For the text-containing cell, return its midpoint in [X, Y] coordinate format. 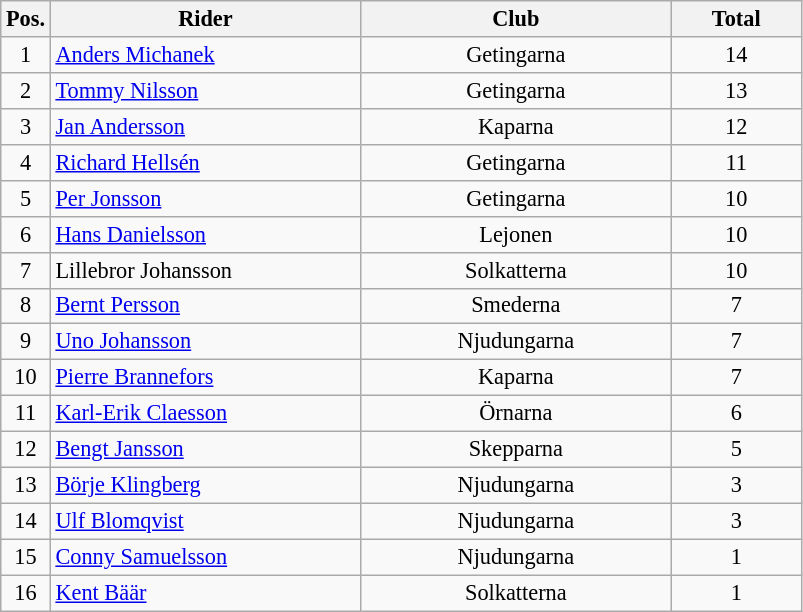
Rider [205, 19]
Börje Klingberg [205, 485]
15 [26, 557]
16 [26, 593]
Lillebror Johansson [205, 270]
Ulf Blomqvist [205, 521]
Per Jonsson [205, 198]
Club [516, 19]
Pos. [26, 19]
8 [26, 306]
Karl-Erik Claesson [205, 414]
Örnarna [516, 414]
Kent Bäär [205, 593]
Richard Hellsén [205, 162]
9 [26, 342]
Pierre Brannefors [205, 378]
Bernt Persson [205, 306]
Total [736, 19]
Smederna [516, 306]
Hans Danielsson [205, 234]
Uno Johansson [205, 342]
Jan Andersson [205, 126]
4 [26, 162]
Lejonen [516, 234]
Skepparna [516, 450]
Anders Michanek [205, 55]
2 [26, 90]
Conny Samuelsson [205, 557]
Tommy Nilsson [205, 90]
Bengt Jansson [205, 450]
